Determine the [x, y] coordinate at the center of the cell enclosing the given text.  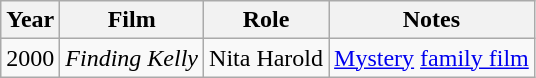
Mystery family film [432, 58]
Role [266, 20]
Year [30, 20]
Nita Harold [266, 58]
Film [132, 20]
Notes [432, 20]
Finding Kelly [132, 58]
2000 [30, 58]
